Locate the cell with the specified text and output its [x, y] center coordinate. 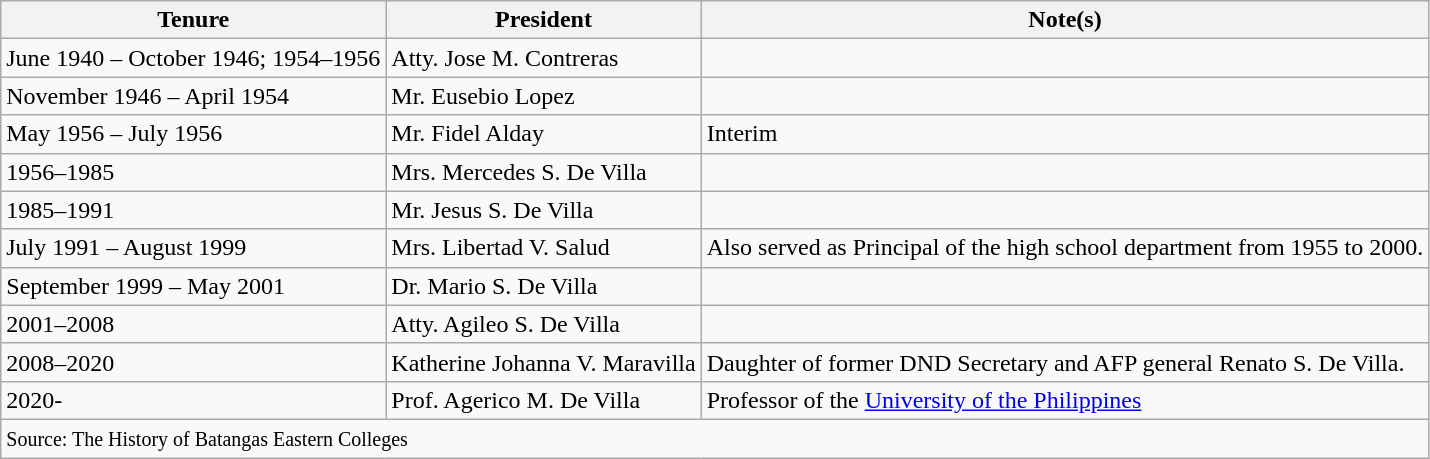
2001–2008 [194, 324]
2020- [194, 400]
Tenure [194, 20]
Note(s) [1065, 20]
President [544, 20]
Daughter of former DND Secretary and AFP general Renato S. De Villa. [1065, 362]
Prof. Agerico M. De Villa [544, 400]
2008–2020 [194, 362]
Atty. Agileo S. De Villa [544, 324]
Also served as Principal of the high school department from 1955 to 2000. [1065, 248]
Mr. Eusebio Lopez [544, 96]
May 1956 – July 1956 [194, 134]
Source: The History of Batangas Eastern Colleges [715, 438]
Dr. Mario S. De Villa [544, 286]
Atty. Jose M. Contreras [544, 58]
Professor of the University of the Philippines [1065, 400]
September 1999 – May 2001 [194, 286]
November 1946 – April 1954 [194, 96]
Mr. Jesus S. De Villa [544, 210]
1956–1985 [194, 172]
Mr. Fidel Alday [544, 134]
June 1940 – October 1946; 1954–1956 [194, 58]
Interim [1065, 134]
1985–1991 [194, 210]
Katherine Johanna V. Maravilla [544, 362]
Mrs. Mercedes S. De Villa [544, 172]
Mrs. Libertad V. Salud [544, 248]
July 1991 – August 1999 [194, 248]
